Return (x, y) of the center of cell containing provided text 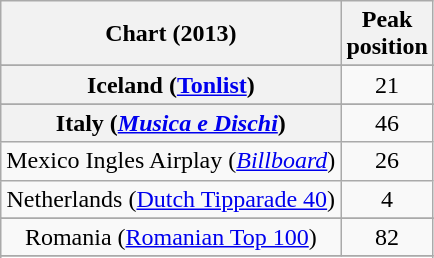
Italy (Musica e Dischi) (171, 123)
46 (387, 123)
Netherlands (Dutch Tipparade 40) (171, 199)
Peakposition (387, 34)
Romania (Romanian Top 100) (171, 237)
26 (387, 161)
Iceland (Tonlist) (171, 85)
82 (387, 237)
Chart (2013) (171, 34)
Mexico Ingles Airplay (Billboard) (171, 161)
21 (387, 85)
4 (387, 199)
